Detect which cell encompasses the target text, then output its (x, y) center coordinate. 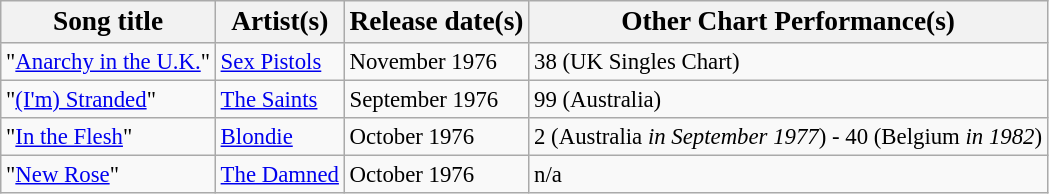
"In the Flesh" (108, 137)
The Damned (280, 175)
n/a (788, 175)
Blondie (280, 137)
99 (Australia) (788, 100)
2 (Australia in September 1977) - 40 (Belgium in 1982) (788, 137)
"Anarchy in the U.K." (108, 62)
The Saints (280, 100)
"(I'm) Stranded" (108, 100)
Artist(s) (280, 22)
Other Chart Performance(s) (788, 22)
Release date(s) (436, 22)
November 1976 (436, 62)
Song title (108, 22)
September 1976 (436, 100)
"New Rose" (108, 175)
38 (UK Singles Chart) (788, 62)
Sex Pistols (280, 62)
